Return the [x, y] coordinate for the center point of the cell that contains the specified text.  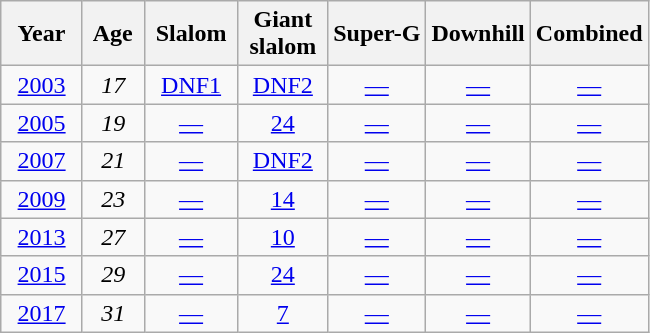
Giant slalom [283, 34]
Year [42, 34]
23 [113, 199]
31 [113, 313]
DNF1 [191, 85]
10 [283, 237]
19 [113, 123]
Downhill [478, 34]
2007 [42, 161]
14 [283, 199]
21 [113, 161]
2015 [42, 275]
Super-G [377, 34]
7 [283, 313]
2003 [42, 85]
29 [113, 275]
Age [113, 34]
2009 [42, 199]
2013 [42, 237]
Slalom [191, 34]
27 [113, 237]
2017 [42, 313]
2005 [42, 123]
17 [113, 85]
Combined [589, 34]
